Locate the cell with the specified text and output its [x, y] center coordinate. 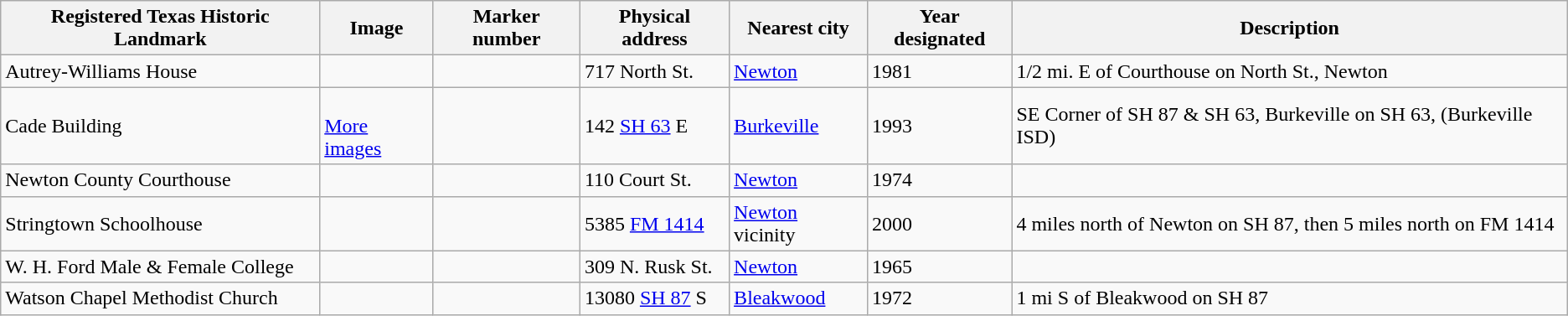
Newton County Courthouse [161, 180]
309 N. Rusk St. [654, 267]
1/2 mi. E of Courthouse on North St., Newton [1290, 71]
Image [377, 28]
1972 [940, 298]
Registered Texas Historic Landmark [161, 28]
4 miles north of Newton on SH 87, then 5 miles north on FM 1414 [1290, 223]
717 North St. [654, 71]
Stringtown Schoolhouse [161, 223]
110 Court St. [654, 180]
Newton vicinity [799, 223]
1965 [940, 267]
Description [1290, 28]
1981 [940, 71]
1993 [940, 126]
13080 SH 87 S [654, 298]
W. H. Ford Male & Female College [161, 267]
1974 [940, 180]
Cade Building [161, 126]
1 mi S of Bleakwood on SH 87 [1290, 298]
2000 [940, 223]
5385 FM 1414 [654, 223]
SE Corner of SH 87 & SH 63, Burkeville on SH 63, (Burkeville ISD) [1290, 126]
Watson Chapel Methodist Church [161, 298]
Burkeville [799, 126]
Nearest city [799, 28]
Autrey-Williams House [161, 71]
Marker number [506, 28]
142 SH 63 E [654, 126]
Bleakwood [799, 298]
More images [377, 126]
Physical address [654, 28]
Year designated [940, 28]
